Output the (X, Y) coordinate of the center of the cell containing the given text.  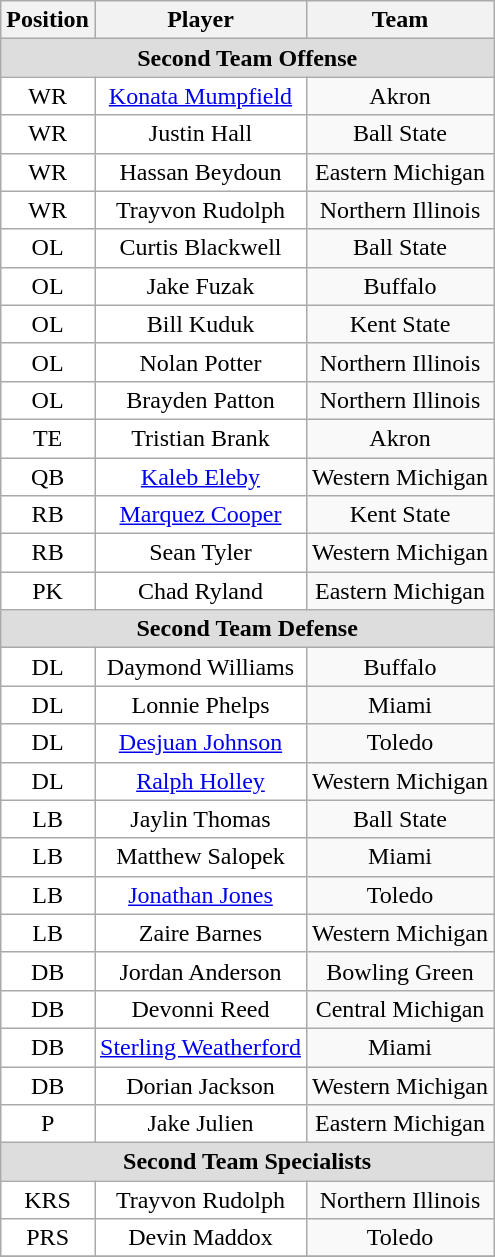
Desjuan Johnson (200, 743)
Jake Julien (200, 1124)
P (48, 1124)
Justin Hall (200, 134)
Kaleb Eleby (200, 477)
Brayden Patton (200, 400)
Tristian Brank (200, 438)
Konata Mumpfield (200, 96)
Second Team Specialists (248, 1162)
Second Team Defense (248, 629)
Jaylin Thomas (200, 819)
KRS (48, 1200)
Jake Fuzak (200, 286)
Devin Maddox (200, 1238)
Position (48, 20)
Sean Tyler (200, 553)
Sterling Weatherford (200, 1047)
PRS (48, 1238)
Ralph Holley (200, 781)
Jordan Anderson (200, 971)
Nolan Potter (200, 362)
Jonathan Jones (200, 895)
Central Michigan (400, 1009)
QB (48, 477)
Hassan Beydoun (200, 172)
Marquez Cooper (200, 515)
Lonnie Phelps (200, 705)
Dorian Jackson (200, 1085)
Devonni Reed (200, 1009)
Team (400, 20)
Zaire Barnes (200, 933)
Bill Kuduk (200, 324)
PK (48, 591)
Second Team Offense (248, 58)
Daymond Williams (200, 667)
Matthew Salopek (200, 857)
Player (200, 20)
Curtis Blackwell (200, 248)
Bowling Green (400, 971)
TE (48, 438)
Chad Ryland (200, 591)
